Find where the given text appears and provide that cell's center as [X, Y] coordinate. 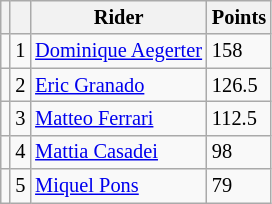
1 [20, 51]
Eric Granado [118, 85]
98 [239, 152]
Points [239, 17]
Matteo Ferrari [118, 118]
3 [20, 118]
79 [239, 186]
Mattia Casadei [118, 152]
112.5 [239, 118]
158 [239, 51]
126.5 [239, 85]
5 [20, 186]
Dominique Aegerter [118, 51]
2 [20, 85]
Rider [118, 17]
4 [20, 152]
Miquel Pons [118, 186]
